Capture the cell that displays the provided text and extract its [x, y] central coordinate. 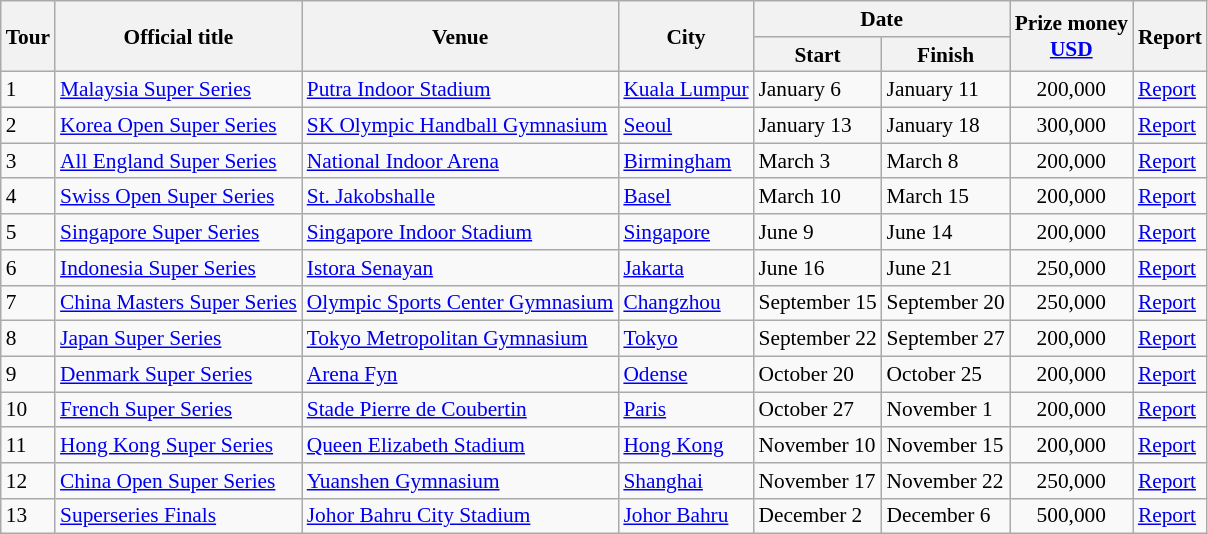
January 6 [818, 90]
Istora Senayan [460, 268]
September 22 [818, 339]
September 27 [946, 339]
Japan Super Series [178, 339]
Stade Pierre de Coubertin [460, 410]
13 [28, 516]
500,000 [1072, 516]
Denmark Super Series [178, 374]
Yuanshen Gymnasium [460, 481]
January 11 [946, 90]
Johor Bahru [686, 516]
Basel [686, 197]
Jakarta [686, 268]
China Masters Super Series [178, 303]
Tour [28, 36]
Superseries Finals [178, 516]
300,000 [1072, 126]
October 25 [946, 374]
National Indoor Arena [460, 161]
10 [28, 410]
Singapore [686, 232]
Odense [686, 374]
Singapore Super Series [178, 232]
January 18 [946, 126]
Paris [686, 410]
November 1 [946, 410]
Hong Kong [686, 445]
March 3 [818, 161]
4 [28, 197]
Seoul [686, 126]
9 [28, 374]
June 9 [818, 232]
December 2 [818, 516]
Official title [178, 36]
All England Super Series [178, 161]
Date [882, 19]
Changzhou [686, 303]
March 10 [818, 197]
12 [28, 481]
Swiss Open Super Series [178, 197]
11 [28, 445]
Putra Indoor Stadium [460, 90]
Singapore Indoor Stadium [460, 232]
October 20 [818, 374]
September 15 [818, 303]
Venue [460, 36]
Kuala Lumpur [686, 90]
Tokyo [686, 339]
1 [28, 90]
City [686, 36]
Indonesia Super Series [178, 268]
5 [28, 232]
Tokyo Metropolitan Gymnasium [460, 339]
November 17 [818, 481]
Prize money USD [1072, 36]
November 15 [946, 445]
Arena Fyn [460, 374]
December 6 [946, 516]
3 [28, 161]
Finish [946, 55]
June 16 [818, 268]
Birmingham [686, 161]
Shanghai [686, 481]
St. Jakobshalle [460, 197]
October 27 [818, 410]
November 10 [818, 445]
June 14 [946, 232]
French Super Series [178, 410]
January 13 [818, 126]
Malaysia Super Series [178, 90]
2 [28, 126]
Johor Bahru City Stadium [460, 516]
March 8 [946, 161]
Queen Elizabeth Stadium [460, 445]
7 [28, 303]
June 21 [946, 268]
China Open Super Series [178, 481]
September 20 [946, 303]
6 [28, 268]
November 22 [946, 481]
Start [818, 55]
SK Olympic Handball Gymnasium [460, 126]
Olympic Sports Center Gymnasium [460, 303]
8 [28, 339]
Hong Kong Super Series [178, 445]
Korea Open Super Series [178, 126]
March 15 [946, 197]
